Search for the cell housing the specified text and yield its [x, y] center coordinate. 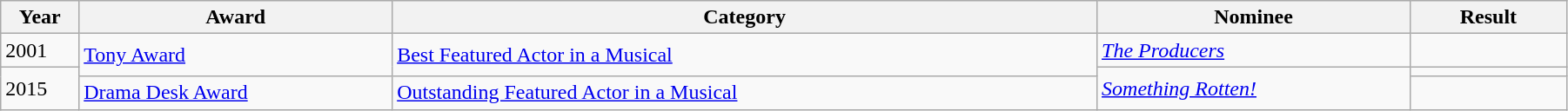
Category [745, 17]
2015 [40, 88]
Drama Desk Award [236, 93]
The Producers [1254, 50]
Something Rotten! [1254, 88]
Award [236, 17]
Year [40, 17]
Tony Award [236, 55]
Outstanding Featured Actor in a Musical [745, 93]
2001 [40, 50]
Nominee [1254, 17]
Best Featured Actor in a Musical [745, 55]
Result [1488, 17]
